Detect which cell encompasses the target text, then output its (X, Y) center coordinate. 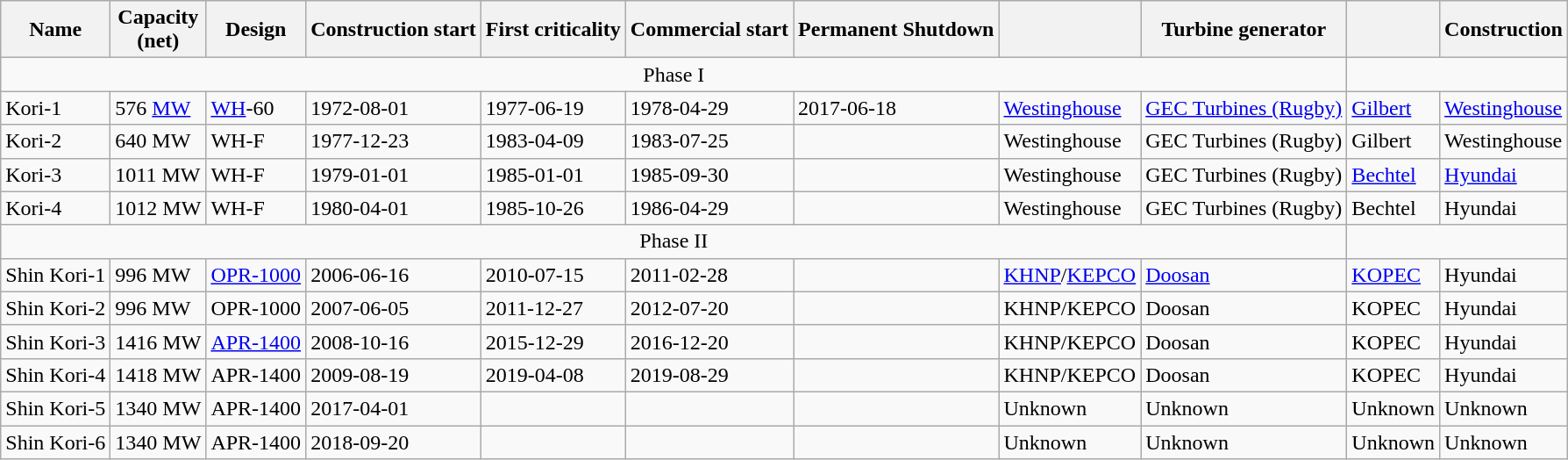
2011-02-28 (709, 275)
2019-04-08 (552, 375)
1979-01-01 (394, 175)
WH-60 (256, 108)
2015-12-29 (552, 341)
2017-04-01 (394, 408)
1977-12-23 (394, 141)
Shin Kori-3 (56, 341)
Shin Kori-4 (56, 375)
1416 MW (158, 341)
2012-07-20 (709, 308)
Phase II (674, 241)
640 MW (158, 141)
Shin Kori-6 (56, 442)
576 MW (158, 108)
2019-08-29 (709, 375)
2017-06-18 (896, 108)
1418 MW (158, 375)
Kori-3 (56, 175)
2007-06-05 (394, 308)
1985-10-26 (552, 208)
2008-10-16 (394, 341)
2011-12-27 (552, 308)
1985-01-01 (552, 175)
Shin Kori-2 (56, 308)
1980-04-01 (394, 208)
2006-06-16 (394, 275)
Kori-2 (56, 141)
Capacity(net) (158, 30)
Construction (1504, 30)
2018-09-20 (394, 442)
2010-07-15 (552, 275)
1977-06-19 (552, 108)
Name (56, 30)
Shin Kori-5 (56, 408)
1983-04-09 (552, 141)
Phase I (674, 75)
1012 MW (158, 208)
1985-09-30 (709, 175)
1972-08-01 (394, 108)
2016-12-20 (709, 341)
1983-07-25 (709, 141)
Construction start (394, 30)
Design (256, 30)
Permanent Shutdown (896, 30)
1011 MW (158, 175)
1986-04-29 (709, 208)
Kori-4 (56, 208)
First criticality (552, 30)
2009-08-19 (394, 375)
Shin Kori-1 (56, 275)
Kori-1 (56, 108)
Commercial start (709, 30)
1978-04-29 (709, 108)
Turbine generator (1244, 30)
